Search for the cell housing the specified text and yield its (X, Y) center coordinate. 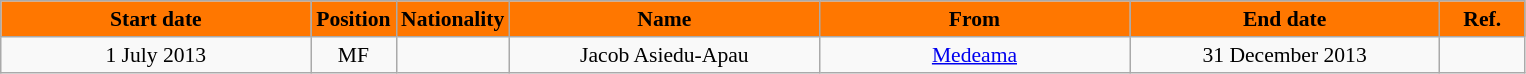
Ref. (1482, 19)
End date (1285, 19)
Position (354, 19)
Jacob Asiedu-Apau (664, 55)
Nationality (452, 19)
1 July 2013 (156, 55)
Start date (156, 19)
Medeama (974, 55)
From (974, 19)
Name (664, 19)
31 December 2013 (1285, 55)
MF (354, 55)
